Return the (X, Y) coordinate for the center point of the cell that contains the specified text.  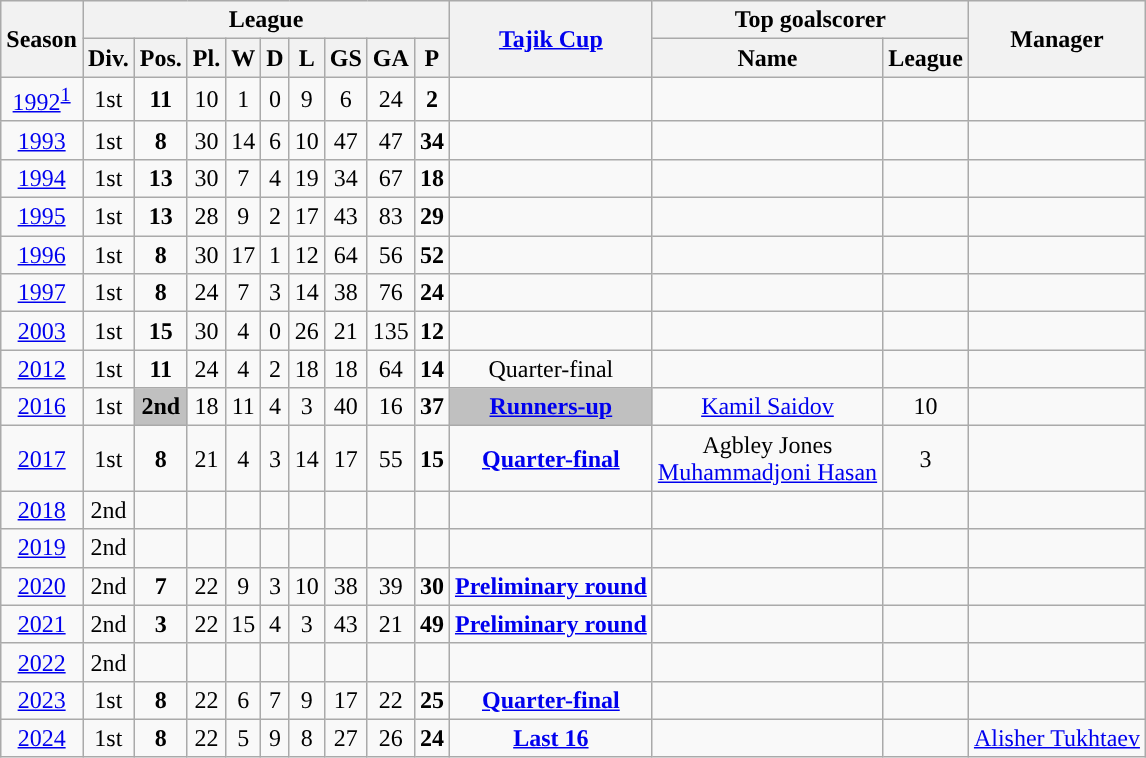
2024 (42, 738)
40 (346, 407)
2012 (42, 369)
39 (390, 586)
Pl. (206, 58)
Tajik Cup (550, 39)
Name (767, 58)
49 (432, 624)
Top goalscorer (810, 20)
Kamil Saidov (767, 407)
2021 (42, 624)
25 (432, 700)
2020 (42, 586)
Last 16 (550, 738)
135 (390, 331)
16 (390, 407)
67 (390, 178)
Season (42, 39)
29 (432, 217)
83 (390, 217)
2019 (42, 548)
1996 (42, 255)
GS (346, 58)
55 (390, 458)
2022 (42, 662)
52 (432, 255)
5 (244, 738)
P (432, 58)
Manager (1056, 39)
76 (390, 293)
Pos. (160, 58)
1997 (42, 293)
2017 (42, 458)
GA (390, 58)
2003 (42, 331)
Alisher Tukhtaev (1056, 738)
2016 (42, 407)
19921 (42, 100)
19 (306, 178)
Div. (108, 58)
W (244, 58)
1993 (42, 140)
37 (432, 407)
Agbley Jones Muhammadjoni Hasan (767, 458)
2018 (42, 510)
1994 (42, 178)
Runners-up (550, 407)
2023 (42, 700)
56 (390, 255)
L (306, 58)
27 (346, 738)
28 (206, 217)
D (275, 58)
1995 (42, 217)
